Extract the [X, Y] coordinate from the center of the cell holding the provided text.  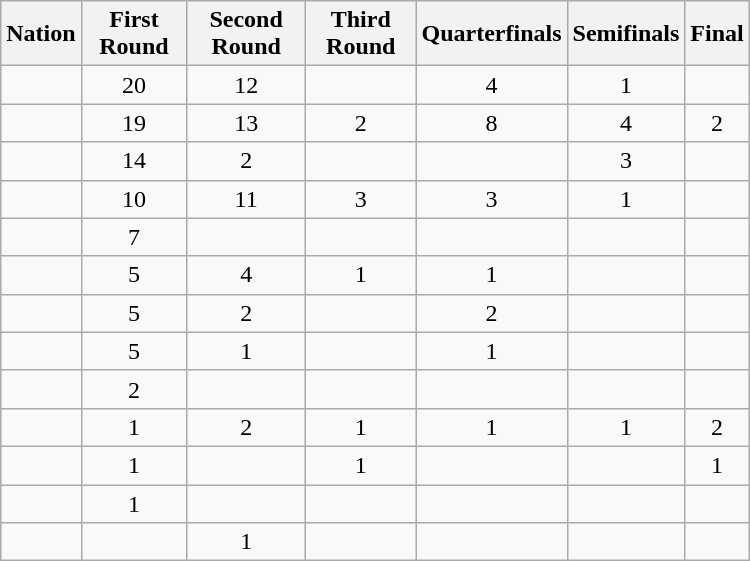
Second Round [246, 34]
10 [134, 199]
12 [246, 85]
14 [134, 161]
Nation [41, 34]
Final [717, 34]
Third Round [361, 34]
Semifinals [626, 34]
20 [134, 85]
7 [134, 237]
19 [134, 123]
11 [246, 199]
Quarterfinals [492, 34]
13 [246, 123]
First Round [134, 34]
8 [492, 123]
